Capture the cell that displays the provided text and extract its (X, Y) central coordinate. 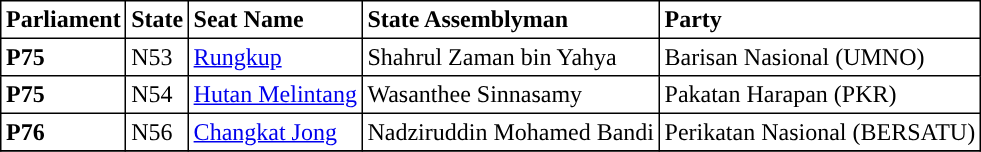
Barisan Nasional (UMNO) (820, 57)
P76 (64, 132)
Seat Name (275, 20)
Shahrul Zaman bin Yahya (510, 57)
Pakatan Harapan (PKR) (820, 95)
Parliament (64, 20)
N53 (157, 57)
Perikatan Nasional (BERSATU) (820, 132)
Party (820, 20)
State Assemblyman (510, 20)
N56 (157, 132)
Changkat Jong (275, 132)
Wasanthee Sinnasamy (510, 95)
State (157, 20)
Nadziruddin Mohamed Bandi (510, 132)
N54 (157, 95)
Rungkup (275, 57)
Hutan Melintang (275, 95)
